Return (x, y) of the center of cell containing provided text 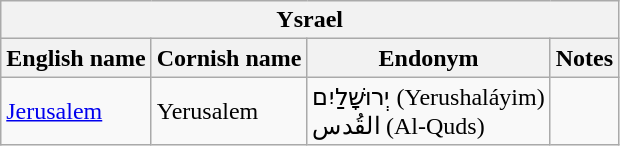
English name (76, 58)
Endonym (428, 58)
Cornish name (229, 58)
Yerusalem (229, 111)
Jerusalem (76, 111)
Ysrael (310, 20)
יְרוּשָׁלַיִם (Yerushaláyim)القُدس (Al-Quds) (428, 111)
Notes (584, 58)
